For the text-containing cell, return its midpoint in [X, Y] coordinate format. 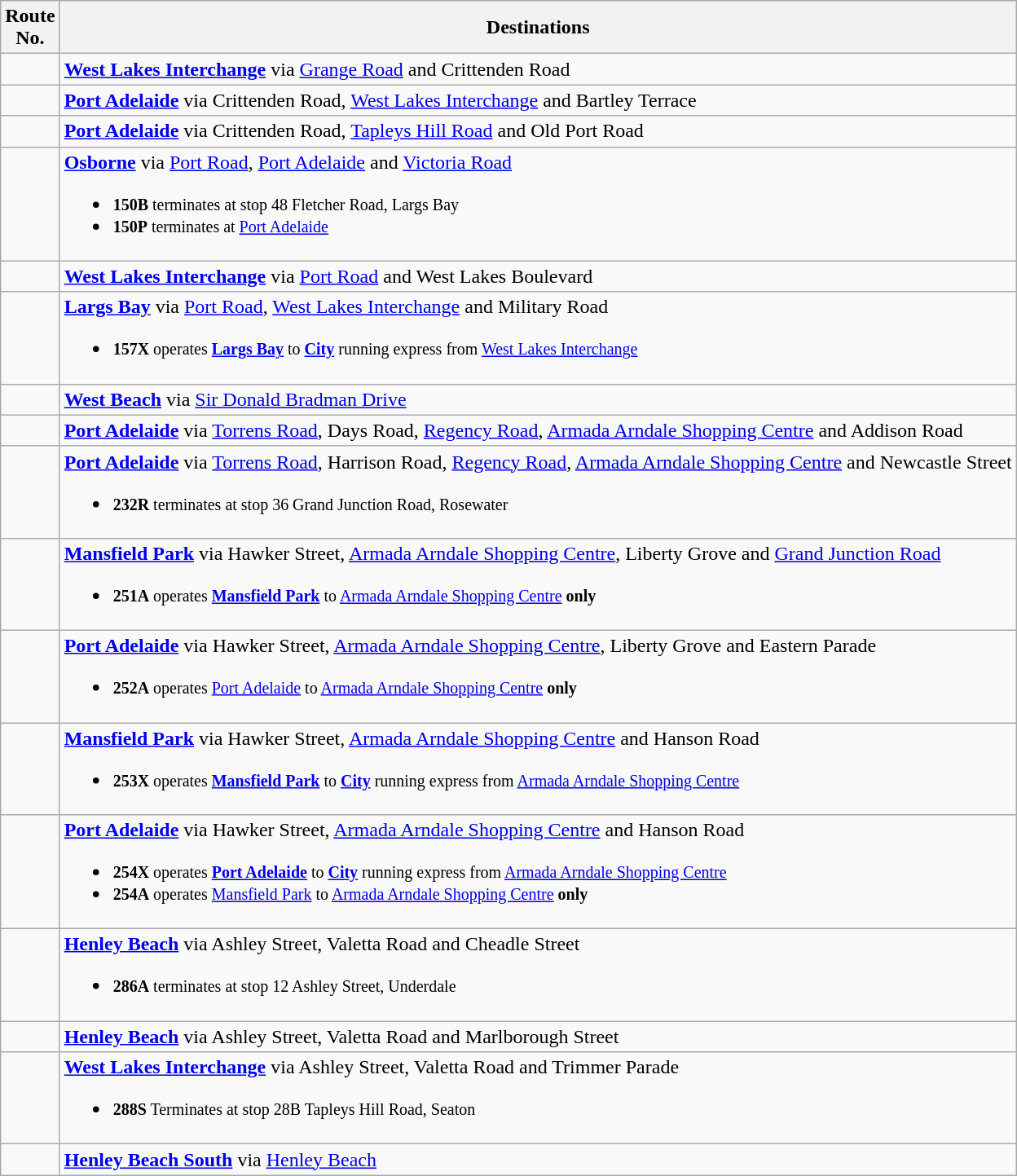
Henley Beach South via Henley Beach [538, 1160]
Henley Beach via Ashley Street, Valetta Road and Marlborough Street [538, 1037]
Osborne via Port Road, Port Adelaide and Victoria Road 150B terminates at stop 48 Fletcher Road, Largs Bay 150P terminates at Port Adelaide [538, 204]
West Lakes Interchange via Grange Road and Crittenden Road [538, 69]
West Beach via Sir Donald Bradman Drive [538, 399]
West Lakes Interchange via Port Road and West Lakes Boulevard [538, 276]
RouteNo. [30, 28]
Port Adelaide via Crittenden Road, Tapleys Hill Road and Old Port Road [538, 131]
Largs Bay via Port Road, West Lakes Interchange and Military Road157X operates Largs Bay to City running express from West Lakes Interchange [538, 337]
West Lakes Interchange via Ashley Street, Valetta Road and Trimmer Parade 288S Terminates at stop 28B Tapleys Hill Road, Seaton [538, 1099]
Henley Beach via Ashley Street, Valetta Road and Cheadle Street 286A terminates at stop 12 Ashley Street, Underdale [538, 975]
Destinations [538, 28]
Port Adelaide via Crittenden Road, West Lakes Interchange and Bartley Terrace [538, 100]
Port Adelaide via Torrens Road, Days Road, Regency Road, Armada Arndale Shopping Centre and Addison Road [538, 430]
